Find where the given text appears and provide that cell's center as (X, Y) coordinate. 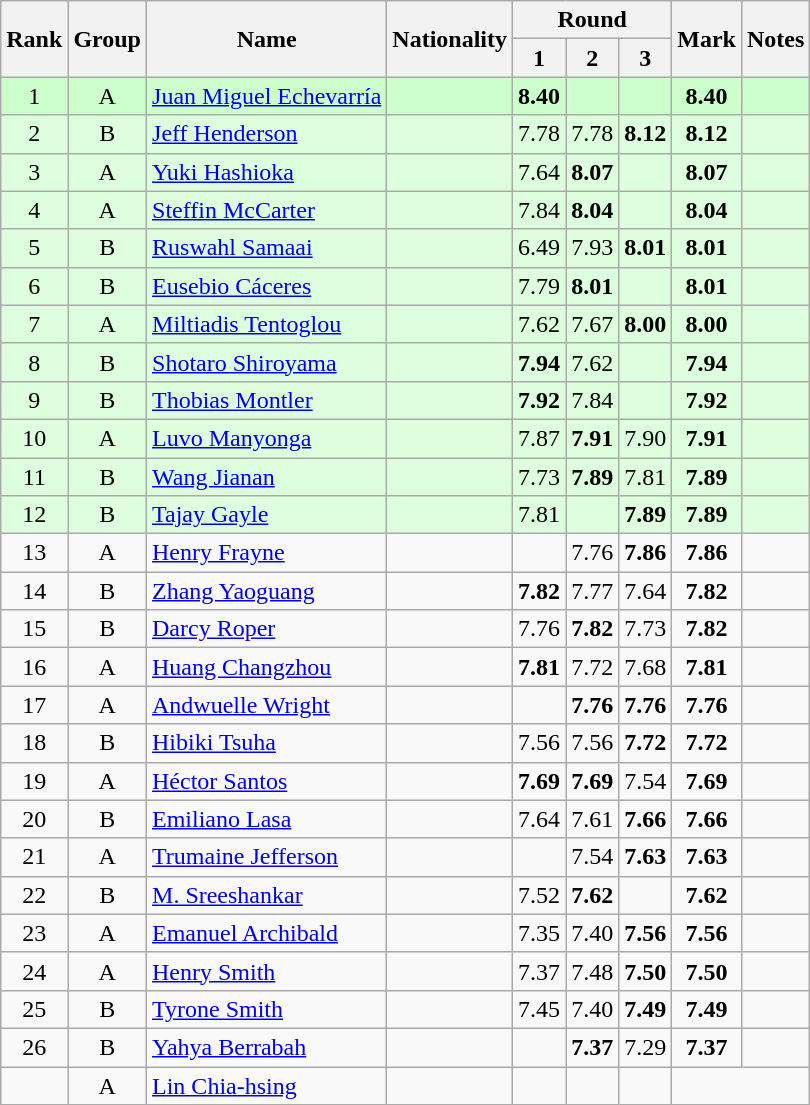
7.45 (540, 1009)
Henry Smith (267, 971)
Héctor Santos (267, 781)
7.87 (540, 438)
23 (34, 933)
Yahya Berrabah (267, 1047)
26 (34, 1047)
Luvo Manyonga (267, 438)
Eusebio Cáceres (267, 286)
7.67 (592, 324)
Hibiki Tsuha (267, 743)
17 (34, 705)
Jeff Henderson (267, 134)
Steffin McCarter (267, 210)
6 (34, 286)
M. Sreeshankar (267, 895)
Andwuelle Wright (267, 705)
25 (34, 1009)
10 (34, 438)
5 (34, 248)
7 (34, 324)
Name (267, 39)
Huang Changzhou (267, 667)
Miltiadis Tentoglou (267, 324)
Mark (707, 39)
7.79 (540, 286)
4 (34, 210)
7.68 (646, 667)
Lin Chia-hsing (267, 1085)
21 (34, 857)
12 (34, 515)
20 (34, 819)
14 (34, 591)
19 (34, 781)
7.48 (592, 971)
Darcy Roper (267, 629)
Emiliano Lasa (267, 819)
9 (34, 400)
Wang Jianan (267, 477)
7.90 (646, 438)
Round (592, 20)
Yuki Hashioka (267, 172)
11 (34, 477)
7.35 (540, 933)
Notes (775, 39)
Tyrone Smith (267, 1009)
13 (34, 553)
7.61 (592, 819)
7.77 (592, 591)
Ruswahl Samaai (267, 248)
22 (34, 895)
Juan Miguel Echevarría (267, 96)
7.29 (646, 1047)
Shotaro Shiroyama (267, 362)
Trumaine Jefferson (267, 857)
18 (34, 743)
Henry Frayne (267, 553)
Rank (34, 39)
Thobias Montler (267, 400)
15 (34, 629)
Zhang Yaoguang (267, 591)
Nationality (450, 39)
Emanuel Archibald (267, 933)
7.93 (592, 248)
7.52 (540, 895)
6.49 (540, 248)
Group (108, 39)
Tajay Gayle (267, 515)
8 (34, 362)
24 (34, 971)
16 (34, 667)
